For the text-containing cell, return its midpoint in [x, y] coordinate format. 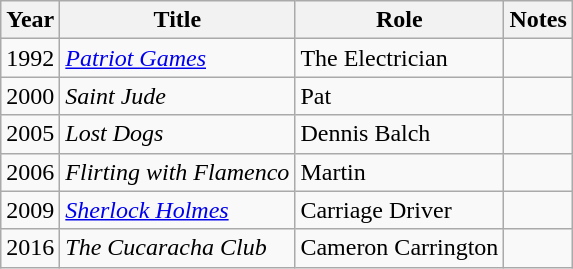
Flirting with Flamenco [178, 172]
Sherlock Holmes [178, 210]
2016 [30, 248]
Carriage Driver [400, 210]
1992 [30, 58]
Role [400, 20]
Cameron Carrington [400, 248]
2005 [30, 134]
The Electrician [400, 58]
2006 [30, 172]
Saint Jude [178, 96]
Pat [400, 96]
The Cucaracha Club [178, 248]
2000 [30, 96]
Year [30, 20]
Notes [538, 20]
Lost Dogs [178, 134]
Martin [400, 172]
2009 [30, 210]
Dennis Balch [400, 134]
Title [178, 20]
Patriot Games [178, 58]
